Extract the (x, y) coordinate from the center of the cell holding the provided text.  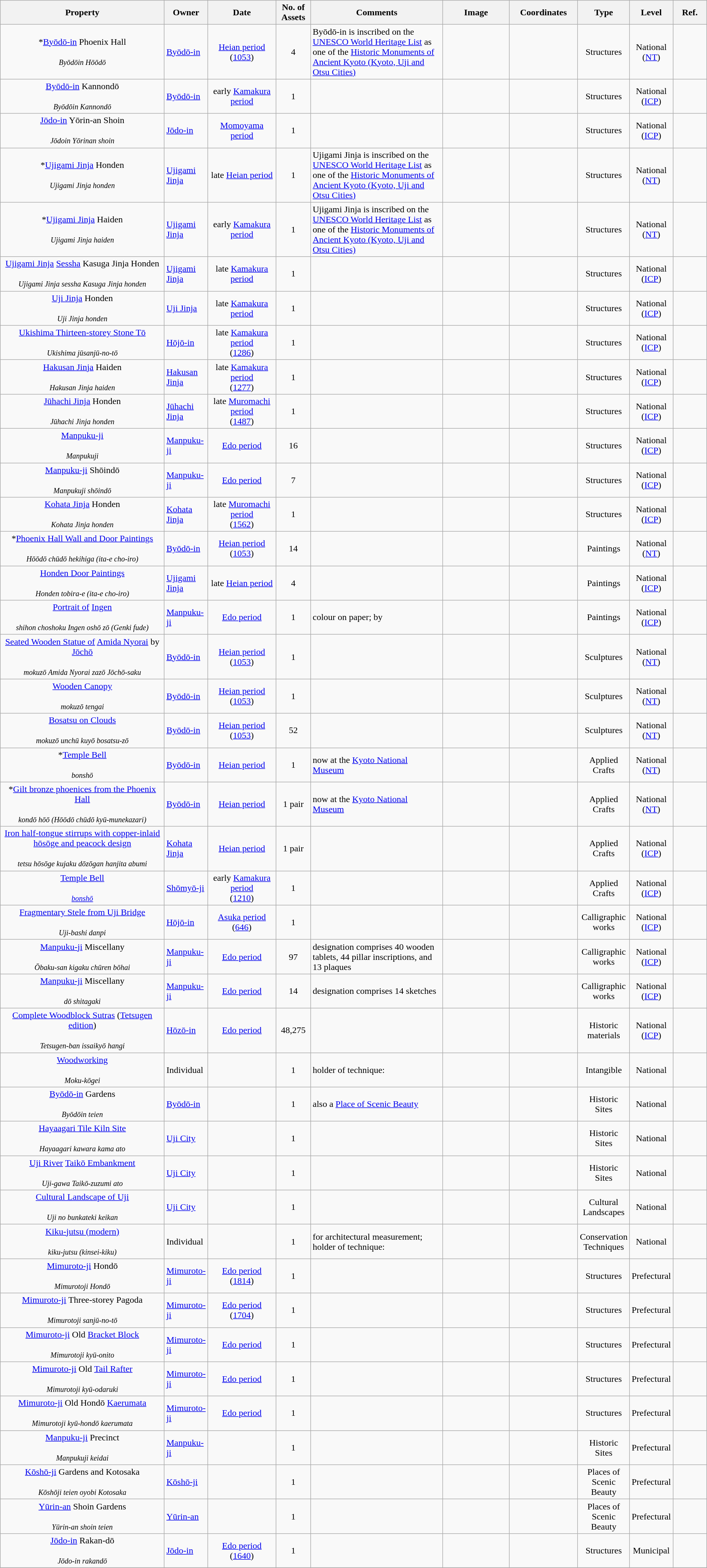
Mimuroto-ji Old Tail RafterMimurotoji kyū-odaruki (82, 1379)
Municipal (651, 1550)
Byōdō-in GardensByōdōin teien (82, 1104)
Seated Wooden Statue of Amida Nyorai by Jōchōmokuzō Amida Nyorai zazō Jōchō-saku (82, 657)
WoodworkingMoku-kōgei (82, 1070)
Coordinates (543, 13)
Intangible (603, 1070)
Manpuku-jiManpukuji (82, 445)
Temple Bellbonshō (82, 888)
Hayaagari Tile Kiln SiteHayaagari kawara kama ato (82, 1139)
Yūrin-an Shoin GardensYūrin-an shoin teien (82, 1516)
Property (82, 13)
Portrait of Ingenshihon choshoku Ingen oshō zō (Genki fude) (82, 617)
Manpuku-ji PrecinctManpukuji keidai (82, 1447)
Type (603, 13)
7 (293, 480)
No. of Assets (293, 13)
Manpuku-ji MiscellanyŌbaku-san kigaku chūren bōhai (82, 957)
Ujigami Jinja Sessha Kasuga Jinja HondenUjigami Jinja sessha Kasuga Jinja honden (82, 274)
Wooden Canopymokuzō tengai (82, 696)
Edo period(1814) (242, 1276)
Jūhachi Jinja (186, 411)
Byōdō-in KannondōByōdōin Kannondō (82, 96)
*Temple Bellbonshō (82, 765)
Cultural Landscape of UjiUji no bunkateki keikan (82, 1207)
Iron half-tongue stirrups with copper-inlaid hōsōge and peacock designtetsu hōsōge kujaku dōzōgan hanjita abumi (82, 848)
colour on paper; by (377, 617)
Bosatsu on Cloudsmokuzō unchū kuyō bosatsu-zō (82, 730)
Date (242, 13)
Comments (377, 13)
Honden Door PaintingsHonden tobira-e (ita-e cho-iro) (82, 583)
Kohata Jinja HondenKohata Jinja honden (82, 514)
Manpuku-ji ShōindōManpukuji shōindō (82, 480)
Yūrin-an (186, 1516)
Ref. (690, 13)
Edo period(1640) (242, 1550)
Ukishima Thirteen-storey Stone TōUkishima jūsanjū-no-tō (82, 342)
Jōdo-in Yōrin-an ShoinJōdoin Yōrinan shoin (82, 131)
Uji Jinja (186, 308)
48,275 (293, 1030)
*Phoenix Hall Wall and Door PaintingsHōōdō chūdō hekihiga (ita-e cho-iro) (82, 549)
Mimuroto-ji Old Bracket BlockMimurotoji kyū-onito (82, 1345)
designation comprises 14 sketches (377, 991)
Hakusan Jinja HaidenHakusan Jinja haiden (82, 377)
holder of technique: (377, 1070)
52 (293, 730)
Jūhachi Jinja HondenJūhachi Jinja honden (82, 411)
early Kamakura period(1210) (242, 888)
late Muromachi period(1562) (242, 514)
Uji Jinja HondenUji Jinja honden (82, 308)
Kiku-jutsu (modern)kiku-jutsu (kinsei-kiku) (82, 1242)
late Muromachi period(1487) (242, 411)
Mimuroto-ji Old Hondō KaerumataMimurotoji kyū-hondō kaerumata (82, 1413)
Historicmaterials (603, 1030)
Uji River Taikō EmbankmentUji-gawa Taikō-zuzumi ato (82, 1173)
Image (476, 13)
ConservationTechniques (603, 1242)
Fragmentary Stele from Uji BridgeUji-bashi danpi (82, 922)
Byōdō-in is inscribed on the UNESCO World Heritage List as one of the Historic Monuments of Ancient Kyoto (Kyoto, Uji and Otsu Cities) (377, 52)
late Kamakura period(1286) (242, 342)
*Ujigami Jinja HondenUjigami Jinja honden (82, 175)
*Gilt bronze phoenices from the Phoenix Hallkondō hōō (Hōōdō chūdō kyū-munekazari) (82, 804)
Mimuroto-ji HondōMimurotoji Hondō (82, 1276)
Mimuroto-ji Three-storey PagodaMimurotoji sanjū-no-tō (82, 1310)
Shōmyō-ji (186, 888)
designation comprises 40 wooden tablets, 44 pillar inscriptions, and 13 plaques (377, 957)
Hakusan Jinja (186, 377)
for architectural measurement; holder of technique: (377, 1242)
Jōdo-in Rakan-dōJōdo-in rakandō (82, 1550)
also a Place of Scenic Beauty (377, 1104)
Level (651, 13)
Edo period(1704) (242, 1310)
Asuka period(646) (242, 922)
Kōshō-ji (186, 1482)
*Ujigami Jinja HaidenUjigami Jinja haiden (82, 229)
*Byōdō-in Phoenix HallByōdōin Hōōdō (82, 52)
Manpuku-ji Miscellanydō shitagaki (82, 991)
late Kamakura period(1277) (242, 377)
97 (293, 957)
CulturalLandscapes (603, 1207)
Momoyama period (242, 131)
Complete Woodblock Sutras (Tetsugen edition)Tetsugen-ban issaikyō hangi (82, 1030)
Owner (186, 13)
Hōzō-in (186, 1030)
16 (293, 445)
Kōshō-ji Gardens and KotosakaKōshōji teien oyobi Kotosaka (82, 1482)
